Return the (x, y) coordinate for the center point of the cell that contains the specified text.  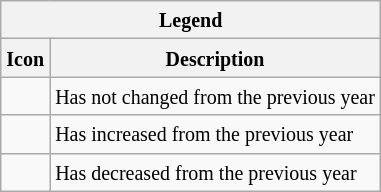
Has increased from the previous year (216, 134)
Description (216, 58)
Legend (191, 20)
Has not changed from the previous year (216, 96)
Has decreased from the previous year (216, 172)
Icon (26, 58)
